Capture the cell that displays the provided text and extract its [x, y] central coordinate. 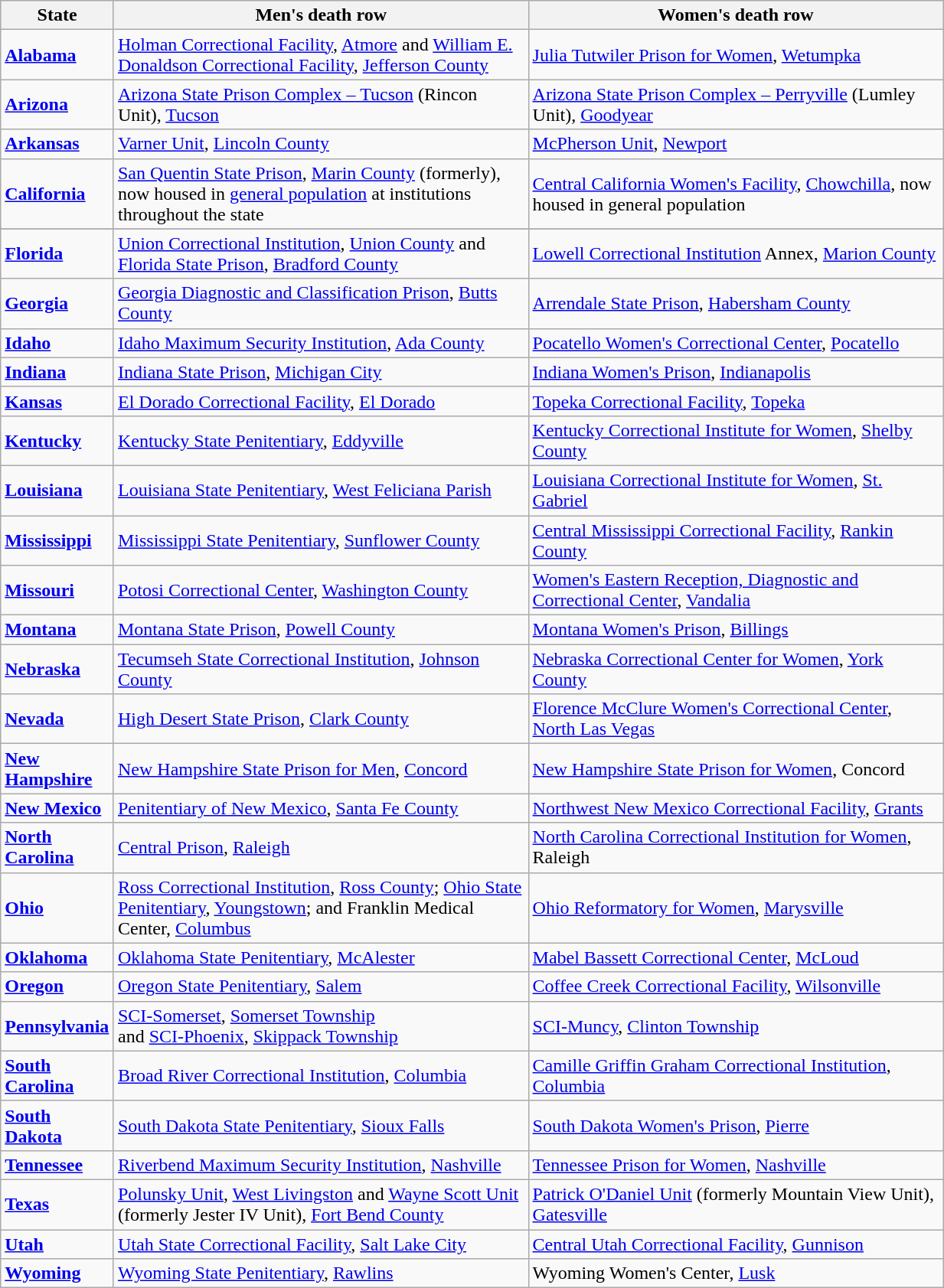
Coffee Creek Correctional Facility, Wilsonville [736, 986]
Lowell Correctional Institution Annex, Marion County [736, 254]
Nebraska [57, 669]
South Dakota [57, 1125]
Arizona State Prison Complex – Tucson (Rincon Unit), Tucson [321, 104]
Arkansas [57, 144]
Kansas [57, 401]
Oregon [57, 986]
Varner Unit, Lincoln County [321, 144]
Indiana State Prison, Michigan City [321, 372]
Arrendale State Prison, Habersham County [736, 303]
South Carolina [57, 1076]
Polunsky Unit, West Livingston and Wayne Scott Unit (formerly Jester IV Unit), Fort Bend County [321, 1205]
Central Mississippi Correctional Facility, Rankin County [736, 540]
Men's death row [321, 15]
Kentucky State Penitentiary, Eddyville [321, 441]
McPherson Unit, Newport [736, 144]
Riverbend Maximum Security Institution, Nashville [321, 1165]
Tennessee [57, 1165]
Topeka Correctional Facility, Topeka [736, 401]
Missouri [57, 591]
Montana State Prison, Powell County [321, 630]
Georgia Diagnostic and Classification Prison, Butts County [321, 303]
Florida [57, 254]
Indiana Women's Prison, Indianapolis [736, 372]
Louisiana State Penitentiary, West Feliciana Parish [321, 490]
Wyoming State Penitentiary, Rawlins [321, 1273]
Arizona [57, 104]
El Dorado Correctional Facility, El Dorado [321, 401]
Northwest New Mexico Correctional Facility, Grants [736, 808]
South Dakota State Penitentiary, Sioux Falls [321, 1125]
Ohio Reformatory for Women, Marysville [736, 908]
Holman Correctional Facility, Atmore and William E. Donaldson Correctional Facility, Jefferson County [321, 55]
SCI-Muncy, Clinton Township [736, 1026]
Potosi Correctional Center, Washington County [321, 591]
Central California Women's Facility, Chowchilla, now housed in general population [736, 194]
Idaho Maximum Security Institution, Ada County [321, 343]
Arizona State Prison Complex – Perryville (Lumley Unit), Goodyear [736, 104]
Idaho [57, 343]
Mabel Bassett Correctional Center, McLoud [736, 957]
Alabama [57, 55]
Union Correctional Institution, Union County and Florida State Prison, Bradford County [321, 254]
Nevada [57, 719]
Kentucky [57, 441]
Montana [57, 630]
Oklahoma State Penitentiary, McAlester [321, 957]
New Hampshire State Prison for Women, Concord [736, 768]
Broad River Correctional Institution, Columbia [321, 1076]
Oklahoma [57, 957]
Tennessee Prison for Women, Nashville [736, 1165]
North Carolina [57, 848]
New Hampshire [57, 768]
Louisiana [57, 490]
California [57, 194]
State [57, 15]
Florence McClure Women's Correctional Center, North Las Vegas [736, 719]
Oregon State Penitentiary, Salem [321, 986]
Julia Tutwiler Prison for Women, Wetumpka [736, 55]
Mississippi [57, 540]
Texas [57, 1205]
Wyoming Women's Center, Lusk [736, 1273]
Tecumseh State Correctional Institution, Johnson County [321, 669]
Nebraska Correctional Center for Women, York County [736, 669]
Women's Eastern Reception, Diagnostic and Correctional Center, Vandalia [736, 591]
Pennsylvania [57, 1026]
Indiana [57, 372]
South Dakota Women's Prison, Pierre [736, 1125]
Mississippi State Penitentiary, Sunflower County [321, 540]
Utah State Correctional Facility, Salt Lake City [321, 1244]
Central Utah Correctional Facility, Gunnison [736, 1244]
Patrick O'Daniel Unit (formerly Mountain View Unit), Gatesville [736, 1205]
Utah [57, 1244]
Kentucky Correctional Institute for Women, Shelby County [736, 441]
Wyoming [57, 1273]
Camille Griffin Graham Correctional Institution, Columbia [736, 1076]
Louisiana Correctional Institute for Women, St. Gabriel [736, 490]
North Carolina Correctional Institution for Women, Raleigh [736, 848]
SCI-Somerset, Somerset Townshipand SCI-Phoenix, Skippack Township [321, 1026]
Penitentiary of New Mexico, Santa Fe County [321, 808]
Ross Correctional Institution, Ross County; Ohio State Penitentiary, Youngstown; and Franklin Medical Center, Columbus [321, 908]
Pocatello Women's Correctional Center, Pocatello [736, 343]
New Hampshire State Prison for Men, Concord [321, 768]
High Desert State Prison, Clark County [321, 719]
Women's death row [736, 15]
Central Prison, Raleigh [321, 848]
Montana Women's Prison, Billings [736, 630]
Georgia [57, 303]
San Quentin State Prison, Marin County (formerly), now housed in general population at institutions throughout the state [321, 194]
Ohio [57, 908]
New Mexico [57, 808]
